Extract the (X, Y) coordinate from the center of the cell holding the provided text.  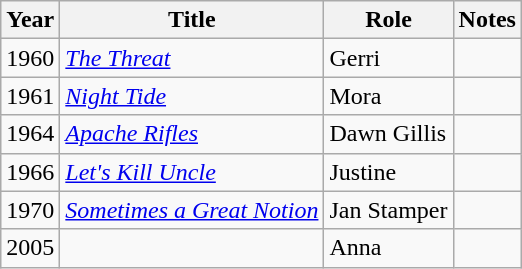
2005 (30, 248)
1966 (30, 172)
Title (192, 20)
Justine (388, 172)
Night Tide (192, 96)
Year (30, 20)
Jan Stamper (388, 210)
Anna (388, 248)
1961 (30, 96)
Let's Kill Uncle (192, 172)
Sometimes a Great Notion (192, 210)
Gerri (388, 58)
The Threat (192, 58)
1970 (30, 210)
1964 (30, 134)
Role (388, 20)
Dawn Gillis (388, 134)
1960 (30, 58)
Apache Rifles (192, 134)
Notes (487, 20)
Mora (388, 96)
